Return the [X, Y] coordinate for the center point of the cell that contains the specified text.  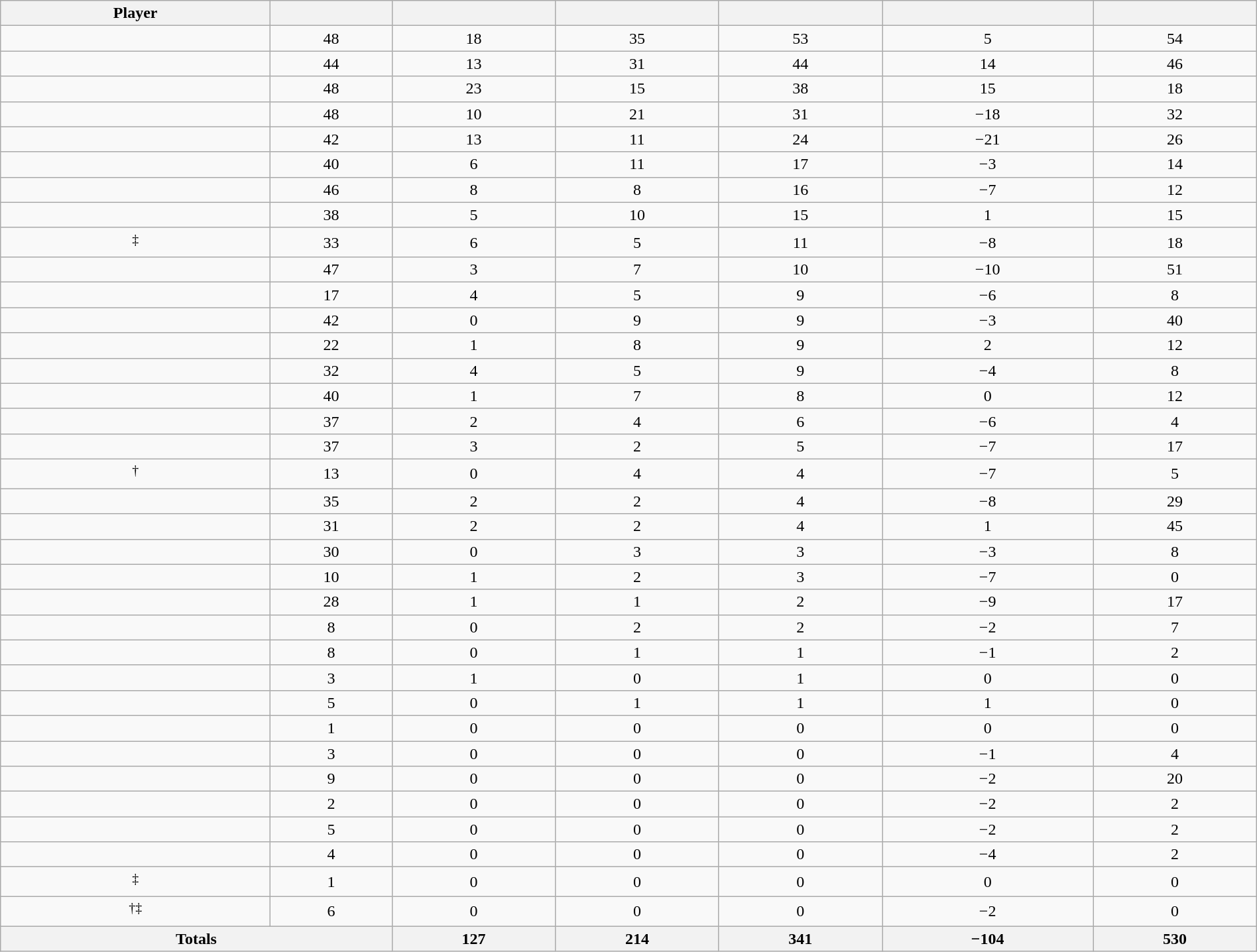
−10 [988, 270]
53 [800, 38]
26 [1175, 139]
47 [331, 270]
−9 [988, 602]
24 [800, 139]
22 [331, 345]
16 [800, 190]
127 [473, 939]
Player [135, 13]
29 [1175, 501]
†‡ [135, 911]
530 [1175, 939]
−21 [988, 139]
Totals [196, 939]
33 [331, 243]
51 [1175, 270]
21 [637, 114]
−18 [988, 114]
† [135, 473]
54 [1175, 38]
23 [473, 89]
−104 [988, 939]
30 [331, 552]
28 [331, 602]
341 [800, 939]
45 [1175, 526]
20 [1175, 779]
214 [637, 939]
